Output the (x, y) coordinate of the center of the cell containing the given text.  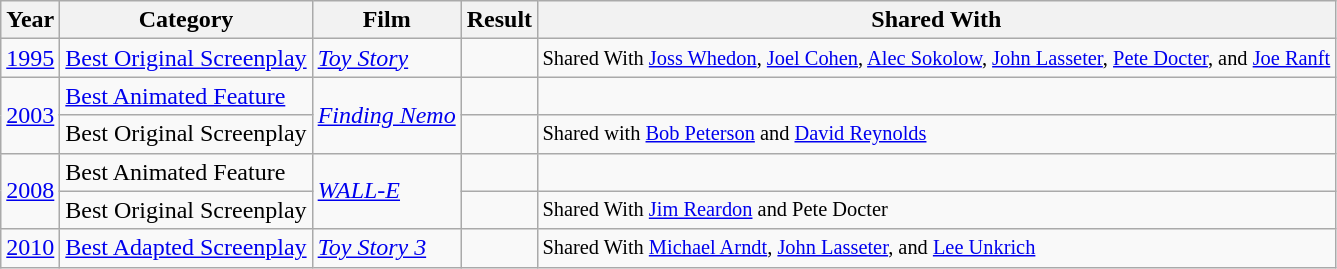
Toy Story 3 (386, 248)
2003 (30, 115)
Shared With (936, 20)
Best Adapted Screenplay (186, 248)
Category (186, 20)
Shared With Jim Reardon and Pete Docter (936, 210)
Year (30, 20)
Shared with Bob Peterson and David Reynolds (936, 134)
Shared With Joss Whedon, Joel Cohen, Alec Sokolow, John Lasseter, Pete Docter, and Joe Ranft (936, 58)
2008 (30, 191)
1995 (30, 58)
Film (386, 20)
WALL-E (386, 191)
Toy Story (386, 58)
Shared With Michael Arndt, John Lasseter, and Lee Unkrich (936, 248)
Result (499, 20)
Finding Nemo (386, 115)
2010 (30, 248)
